Extract the (X, Y) coordinate from the center of the cell holding the provided text.  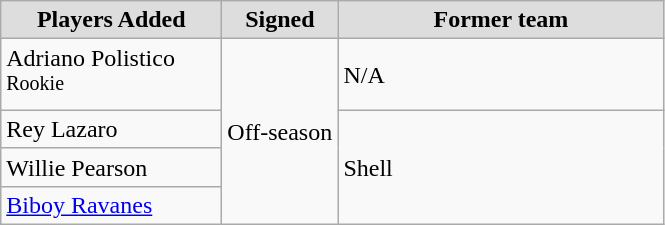
N/A (501, 75)
Rey Lazaro (112, 129)
Signed (280, 20)
Former team (501, 20)
Adriano Polistico Rookie (112, 75)
Shell (501, 167)
Biboy Ravanes (112, 205)
Players Added (112, 20)
Off-season (280, 132)
Willie Pearson (112, 167)
